Return the (x, y) coordinate for the center point of the cell that contains the specified text.  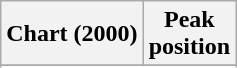
Peakposition (189, 34)
Chart (2000) (72, 34)
